For the text-containing cell, return its midpoint in [x, y] coordinate format. 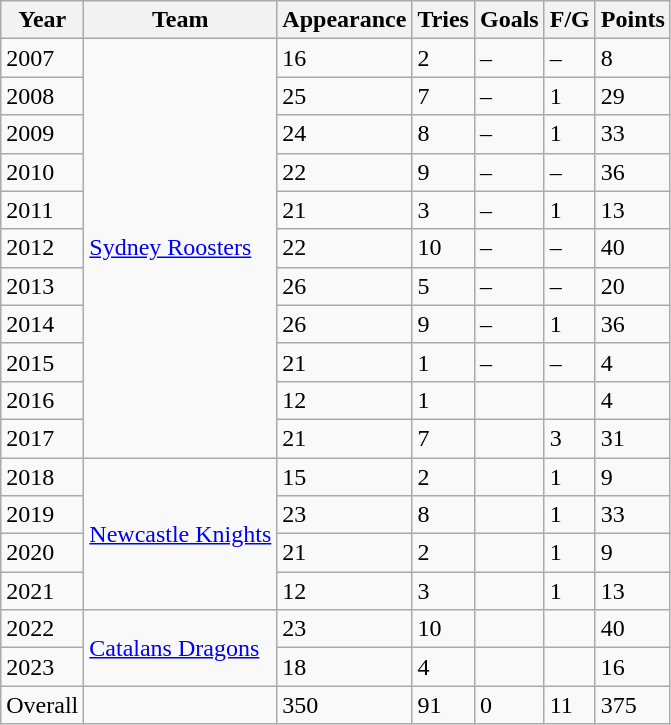
350 [344, 705]
5 [444, 286]
2007 [42, 58]
2012 [42, 248]
20 [632, 286]
2008 [42, 96]
2021 [42, 591]
2023 [42, 667]
2015 [42, 362]
2019 [42, 515]
Goals [509, 20]
15 [344, 477]
Points [632, 20]
2010 [42, 172]
31 [632, 438]
24 [344, 134]
Catalans Dragons [180, 648]
2022 [42, 629]
Overall [42, 705]
2011 [42, 210]
Year [42, 20]
Newcastle Knights [180, 534]
91 [444, 705]
2020 [42, 553]
18 [344, 667]
29 [632, 96]
2017 [42, 438]
Sydney Roosters [180, 248]
2018 [42, 477]
0 [509, 705]
F/G [570, 20]
2016 [42, 400]
25 [344, 96]
2013 [42, 286]
2009 [42, 134]
11 [570, 705]
Team [180, 20]
Appearance [344, 20]
Tries [444, 20]
2014 [42, 324]
375 [632, 705]
